From the cell containing the given text, extract its center point as [X, Y] coordinate. 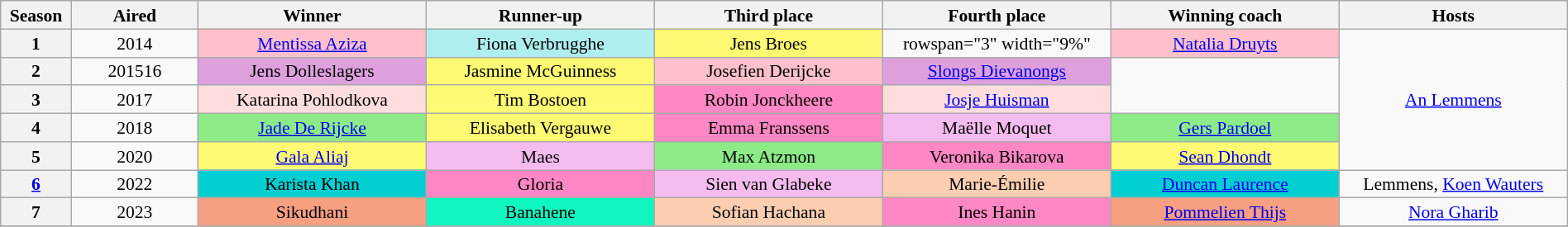
Sofian Hachana [768, 212]
Hosts [1453, 15]
Sean Dhondt [1225, 156]
Josefien Derijcke [768, 71]
Lemmens, Koen Wauters [1453, 184]
Season [36, 15]
Natalia Druyts [1225, 43]
Gloria [540, 184]
2 [36, 71]
Aired [134, 15]
1 [36, 43]
2022 [134, 184]
Josje Huisman [997, 100]
Duncan Laurence [1225, 184]
Gala Aliaj [312, 156]
Winning coach [1225, 15]
7 [36, 212]
Marie-Émilie [997, 184]
Robin Jonckheere [768, 100]
Banahene [540, 212]
Gers Pardoel [1225, 128]
Maes [540, 156]
Tim Bostoen [540, 100]
2018 [134, 128]
201516 [134, 71]
Jens Dolleslagers [312, 71]
Karista Khan [312, 184]
rowspan="3" width="9%" [997, 43]
An Lemmens [1453, 99]
Elisabeth Vergauwe [540, 128]
Jade De Rijcke [312, 128]
2017 [134, 100]
4 [36, 128]
Pommelien Thijs [1225, 212]
2014 [134, 43]
Katarina Pohlodkova [312, 100]
Mentissa Aziza [312, 43]
2020 [134, 156]
Veronika Bikarova [997, 156]
Slongs Dievanongs [997, 71]
Nora Gharib [1453, 212]
Maëlle Moquet [997, 128]
Winner [312, 15]
Jasmine McGuinness [540, 71]
Fiona Verbrugghe [540, 43]
5 [36, 156]
Fourth place [997, 15]
Runner-up [540, 15]
3 [36, 100]
Emma Franssens [768, 128]
Sikudhani [312, 212]
Sien van Glabeke [768, 184]
Jens Broes [768, 43]
Max Atzmon [768, 156]
6 [36, 184]
Third place [768, 15]
Ines Hanin [997, 212]
2023 [134, 212]
